Pinpoint the cell where the given text exists, returning its (x, y) midpoint coordinate. 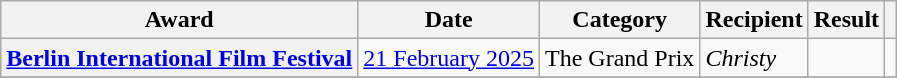
Category (620, 20)
21 February 2025 (449, 58)
Recipient (754, 20)
The Grand Prix (620, 58)
Date (449, 20)
Christy (754, 58)
Berlin International Film Festival (180, 58)
Award (180, 20)
Result (846, 20)
